Locate the cell with the specified text and output its (x, y) center coordinate. 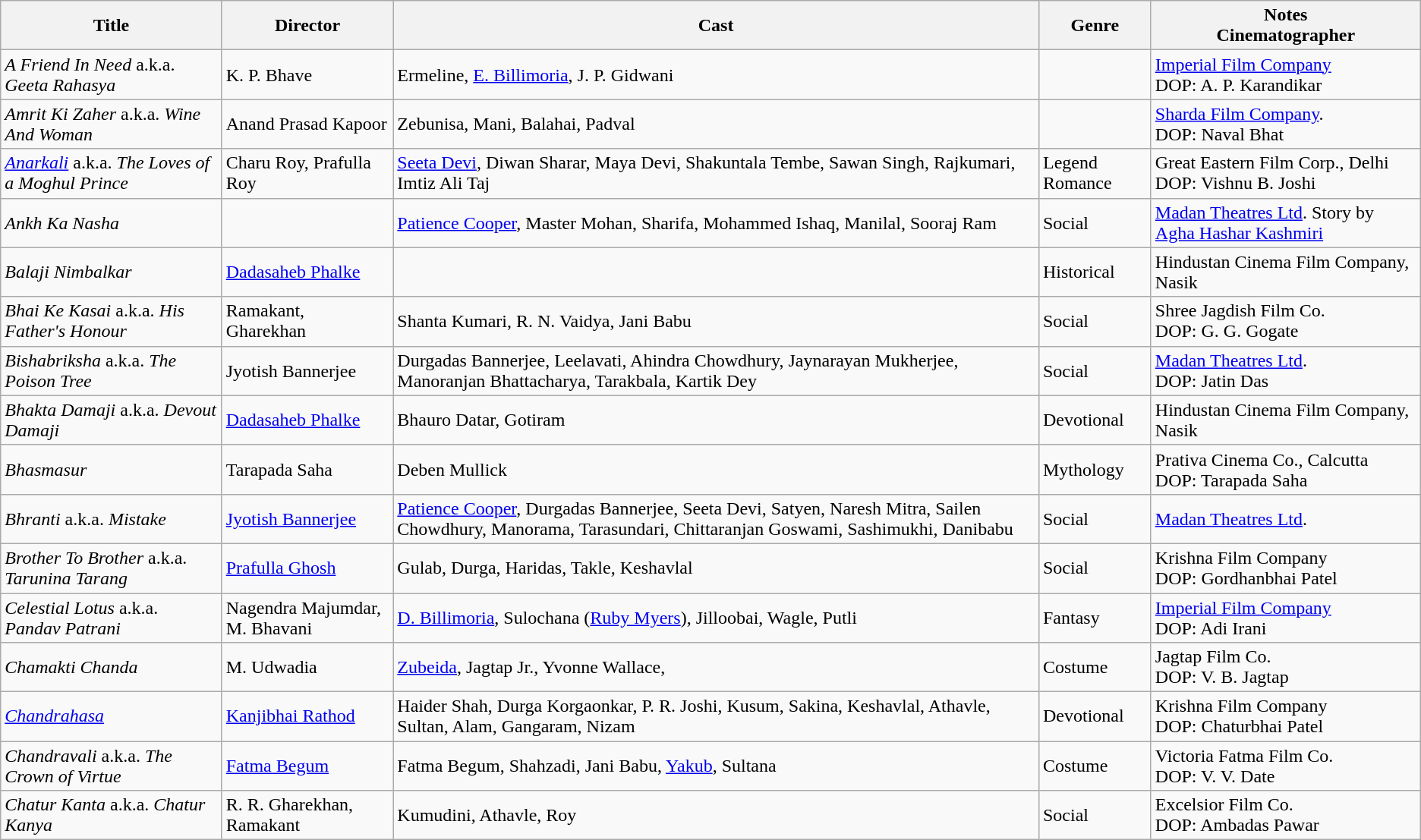
Krishna Film CompanyDOP: Chaturbhai Patel (1286, 716)
NotesCinematographer (1286, 26)
Bhakta Damaji a.k.a. Devout Damaji (111, 420)
Fantasy (1095, 618)
Sharda Film Company. DOP: Naval Bhat (1286, 124)
Durgadas Bannerjee, Leelavati, Ahindra Chowdhury, Jaynarayan Mukherjee, Manoranjan Bhattacharya, Tarakbala, Kartik Dey (717, 370)
Legend Romance (1095, 173)
R. R. Gharekhan, Ramakant (307, 815)
Chandravali a.k.a. The Crown of Virtue (111, 766)
Director (307, 26)
Bhasmasur (111, 469)
Bhauro Datar, Gotiram (717, 420)
Tarapada Saha (307, 469)
Bishabriksha a.k.a. The Poison Tree (111, 370)
Kumudini, Athavle, Roy (717, 815)
Chandrahasa (111, 716)
Bhranti a.k.a. Mistake (111, 519)
Prativa Cinema Co., CalcuttaDOP: Tarapada Saha (1286, 469)
Ermeline, E. Billimoria, J. P. Gidwani (717, 74)
Patience Cooper, Master Mohan, Sharifa, Mohammed Ishaq, Manilal, Sooraj Ram (717, 223)
Haider Shah, Durga Korgaonkar, P. R. Joshi, Kusum, Sakina, Keshavlal, Athavle, Sultan, Alam, Gangaram, Nizam (717, 716)
Shree Jagdish Film Co.DOP: G. G. Gogate (1286, 322)
Shanta Kumari, R. N. Vaidya, Jani Babu (717, 322)
Bhai Ke Kasai a.k.a. His Father's Honour (111, 322)
Anarkali a.k.a. The Loves of a Moghul Prince (111, 173)
Brother To Brother a.k.a. Tarunina Tarang (111, 568)
Gulab, Durga, Haridas, Takle, Keshavlal (717, 568)
A Friend In Need a.k.a. Geeta Rahasya (111, 74)
Mythology (1095, 469)
Cast (717, 26)
Ramakant, Gharekhan (307, 322)
Celestial Lotus a.k.a. Pandav Patrani (111, 618)
Madan Theatres Ltd.DOP: Jatin Das (1286, 370)
Seeta Devi, Diwan Sharar, Maya Devi, Shakuntala Tembe, Sawan Singh, Rajkumari, Imtiz Ali Taj (717, 173)
Historical (1095, 272)
Deben Mullick (717, 469)
Fatma Begum (307, 766)
Zebunisa, Mani, Balahai, Padval (717, 124)
Kanjibhai Rathod (307, 716)
Nagendra Majumdar, M. Bhavani (307, 618)
Jagtap Film Co. DOP: V. B. Jagtap (1286, 668)
Amrit Ki Zaher a.k.a. Wine And Woman (111, 124)
Anand Prasad Kapoor (307, 124)
Great Eastern Film Corp., DelhiDOP: Vishnu B. Joshi (1286, 173)
D. Billimoria, Sulochana (Ruby Myers), Jilloobai, Wagle, Putli (717, 618)
Madan Theatres Ltd. (1286, 519)
Ankh Ka Nasha (111, 223)
Imperial Film CompanyDOP: Adi Irani (1286, 618)
Charu Roy, Prafulla Roy (307, 173)
Title (111, 26)
Chamakti Chanda (111, 668)
Madan Theatres Ltd. Story by Agha Hashar Kashmiri (1286, 223)
Balaji Nimbalkar (111, 272)
Krishna Film CompanyDOP: Gordhanbhai Patel (1286, 568)
Zubeida, Jagtap Jr., Yvonne Wallace, (717, 668)
Fatma Begum, Shahzadi, Jani Babu, Yakub, Sultana (717, 766)
K. P. Bhave (307, 74)
Victoria Fatma Film Co. DOP: V. V. Date (1286, 766)
Prafulla Ghosh (307, 568)
Genre (1095, 26)
Imperial Film CompanyDOP: A. P. Karandikar (1286, 74)
M. Udwadia (307, 668)
Excelsior Film Co. DOP: Ambadas Pawar (1286, 815)
Chatur Kanta a.k.a. Chatur Kanya (111, 815)
